Detect which cell encompasses the target text, then output its [x, y] center coordinate. 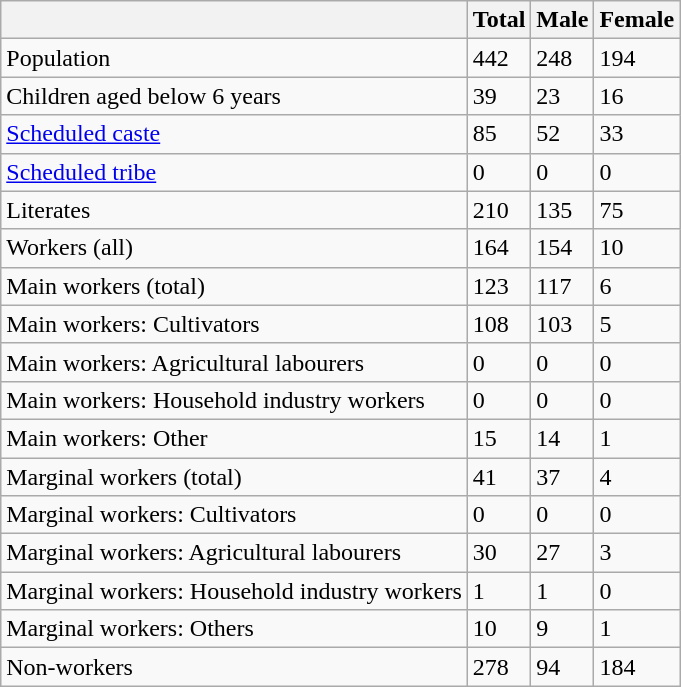
39 [499, 96]
16 [637, 96]
Main workers: Agricultural labourers [234, 362]
37 [562, 477]
117 [562, 286]
Scheduled tribe [234, 172]
52 [562, 134]
Marginal workers: Others [234, 629]
184 [637, 667]
23 [562, 96]
Children aged below 6 years [234, 96]
194 [637, 58]
94 [562, 667]
Main workers: Household industry workers [234, 400]
15 [499, 438]
Female [637, 20]
Main workers: Other [234, 438]
210 [499, 210]
33 [637, 134]
4 [637, 477]
123 [499, 286]
Scheduled caste [234, 134]
Marginal workers: Agricultural labourers [234, 553]
278 [499, 667]
75 [637, 210]
Total [499, 20]
Literates [234, 210]
135 [562, 210]
Workers (all) [234, 248]
6 [637, 286]
3 [637, 553]
27 [562, 553]
108 [499, 324]
Non-workers [234, 667]
5 [637, 324]
Population [234, 58]
154 [562, 248]
41 [499, 477]
Marginal workers (total) [234, 477]
Main workers: Cultivators [234, 324]
9 [562, 629]
14 [562, 438]
30 [499, 553]
Main workers (total) [234, 286]
248 [562, 58]
Marginal workers: Cultivators [234, 515]
442 [499, 58]
85 [499, 134]
103 [562, 324]
164 [499, 248]
Marginal workers: Household industry workers [234, 591]
Male [562, 20]
